For the text-containing cell, return its midpoint in (x, y) coordinate format. 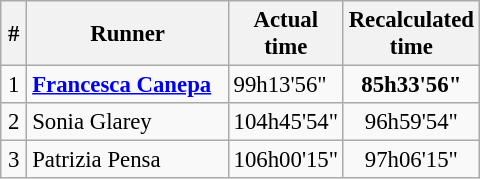
85h33'56" (411, 85)
96h59'54" (411, 122)
106h00'15" (286, 160)
Actual time (286, 34)
Patrizia Pensa (128, 160)
Recalculated time (411, 34)
# (14, 34)
99h13'56" (286, 85)
3 (14, 160)
Sonia Glarey (128, 122)
1 (14, 85)
2 (14, 122)
Runner (128, 34)
Francesca Canepa (128, 85)
104h45'54" (286, 122)
97h06'15" (411, 160)
